Provide the (x, y) coordinate of the cell's center where the given text is located.  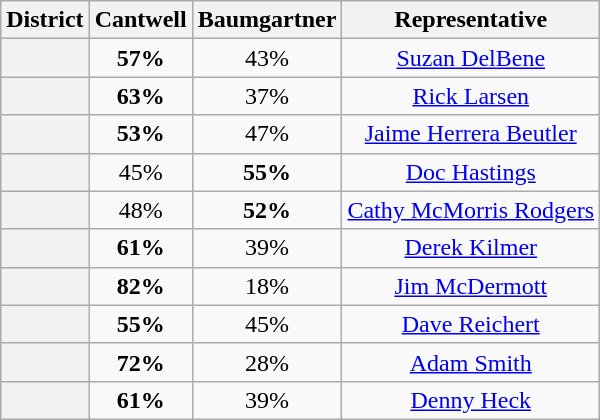
82% (140, 286)
Adam Smith (471, 362)
48% (140, 210)
Baumgartner (267, 20)
Suzan DelBene (471, 58)
47% (267, 134)
18% (267, 286)
Denny Heck (471, 400)
Representative (471, 20)
Cantwell (140, 20)
Dave Reichert (471, 324)
Jaime Herrera Beutler (471, 134)
52% (267, 210)
District (45, 20)
Derek Kilmer (471, 248)
Rick Larsen (471, 96)
28% (267, 362)
63% (140, 96)
Jim McDermott (471, 286)
43% (267, 58)
53% (140, 134)
Doc Hastings (471, 172)
72% (140, 362)
Cathy McMorris Rodgers (471, 210)
57% (140, 58)
37% (267, 96)
